Return (X, Y) of the center of cell containing provided text 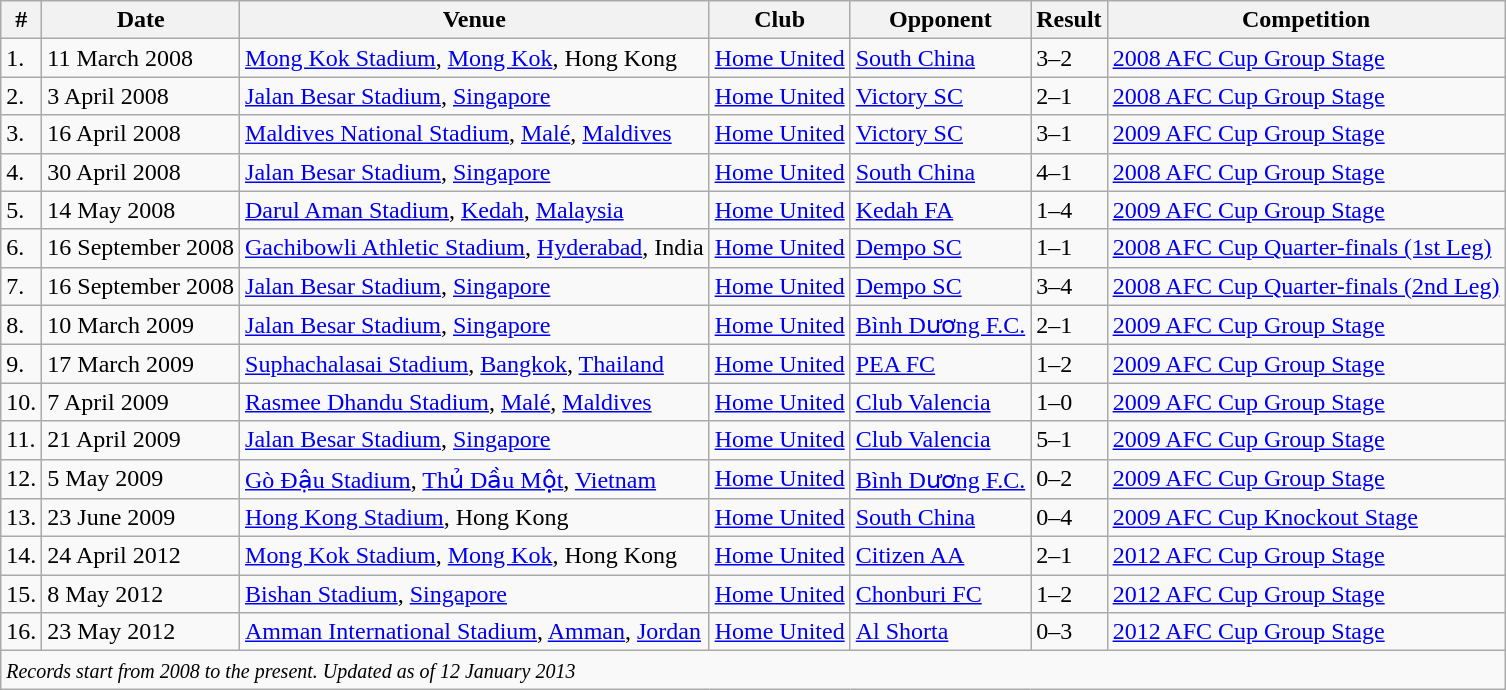
PEA FC (940, 364)
12. (22, 479)
Opponent (940, 20)
8. (22, 325)
3. (22, 134)
Chonburi FC (940, 594)
1–1 (1069, 248)
14. (22, 556)
0–2 (1069, 479)
23 May 2012 (141, 632)
16. (22, 632)
7. (22, 286)
5–1 (1069, 440)
Gò Đậu Stadium, Thủ Dầu Một, Vietnam (475, 479)
Records start from 2008 to the present. Updated as of 12 January 2013 (753, 670)
Club (780, 20)
3 April 2008 (141, 96)
16 April 2008 (141, 134)
Amman International Stadium, Amman, Jordan (475, 632)
9. (22, 364)
14 May 2008 (141, 210)
4. (22, 172)
Result (1069, 20)
1–4 (1069, 210)
2. (22, 96)
17 March 2009 (141, 364)
Al Shorta (940, 632)
21 April 2009 (141, 440)
0–4 (1069, 518)
0–3 (1069, 632)
7 April 2009 (141, 402)
11 March 2008 (141, 58)
Date (141, 20)
4–1 (1069, 172)
10 March 2009 (141, 325)
Venue (475, 20)
# (22, 20)
2008 AFC Cup Quarter-finals (2nd Leg) (1306, 286)
5 May 2009 (141, 479)
Hong Kong Stadium, Hong Kong (475, 518)
24 April 2012 (141, 556)
Kedah FA (940, 210)
Darul Aman Stadium, Kedah, Malaysia (475, 210)
3–2 (1069, 58)
Maldives National Stadium, Malé, Maldives (475, 134)
5. (22, 210)
Competition (1306, 20)
6. (22, 248)
Suphachalasai Stadium, Bangkok, Thailand (475, 364)
Bishan Stadium, Singapore (475, 594)
3–1 (1069, 134)
Citizen AA (940, 556)
23 June 2009 (141, 518)
2009 AFC Cup Knockout Stage (1306, 518)
11. (22, 440)
1–0 (1069, 402)
3–4 (1069, 286)
30 April 2008 (141, 172)
Rasmee Dhandu Stadium, Malé, Maldives (475, 402)
2008 AFC Cup Quarter-finals (1st Leg) (1306, 248)
Gachibowli Athletic Stadium, Hyderabad, India (475, 248)
10. (22, 402)
1. (22, 58)
15. (22, 594)
13. (22, 518)
8 May 2012 (141, 594)
